Return (X, Y) of the center of cell containing provided text 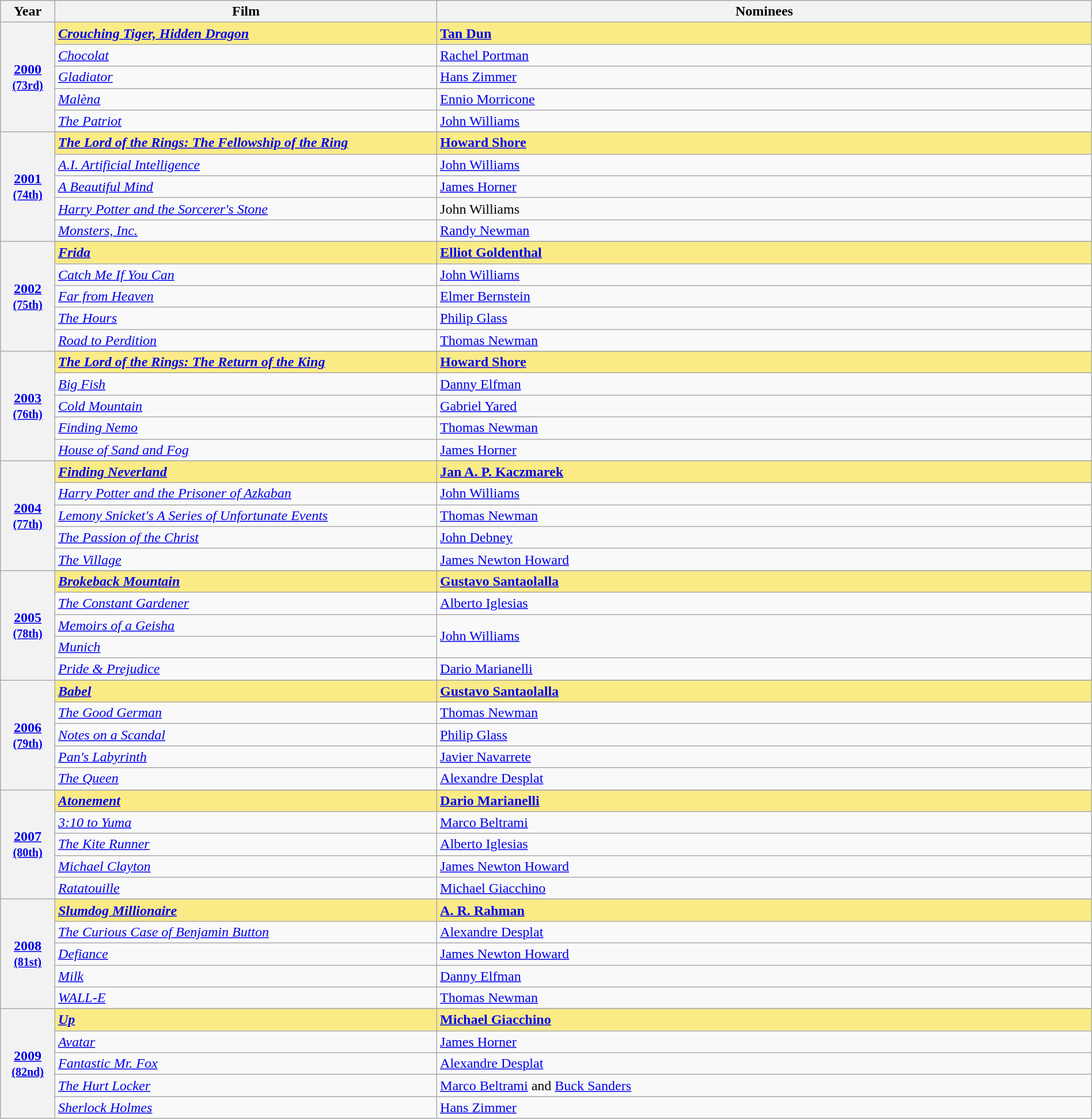
The Good German (245, 713)
Tan Dun (765, 33)
Ennio Morricone (765, 99)
The Passion of the Christ (245, 537)
Memoirs of a Geisha (245, 625)
Ratatouille (245, 888)
The Patriot (245, 121)
2008(81st) (28, 954)
2006(79th) (28, 735)
The Curious Case of Benjamin Button (245, 932)
Finding Nemo (245, 428)
Cold Mountain (245, 406)
Gabriel Yared (765, 406)
Michael Clayton (245, 866)
Brokeback Mountain (245, 581)
The Village (245, 559)
The Queen (245, 779)
House of Sand and Fog (245, 450)
Babel (245, 691)
Marco Beltrami and Buck Sanders (765, 1086)
The Hours (245, 318)
Jan A. P. Kaczmarek (765, 472)
Catch Me If You Can (245, 275)
3:10 to Yuma (245, 822)
2009(82nd) (28, 1064)
Finding Neverland (245, 472)
Crouching Tiger, Hidden Dragon (245, 33)
Rachel Portman (765, 55)
2005(78th) (28, 625)
Lemony Snicket's A Series of Unfortunate Events (245, 515)
John Debney (765, 537)
Monsters, Inc. (245, 230)
Avatar (245, 1042)
2007(80th) (28, 844)
2002(75th) (28, 296)
Defiance (245, 954)
WALL-E (245, 998)
Road to Perdition (245, 340)
Frida (245, 252)
Year (28, 12)
The Lord of the Rings: The Return of the King (245, 362)
Chocolat (245, 55)
Big Fish (245, 384)
Slumdog Millionaire (245, 910)
The Kite Runner (245, 844)
A. R. Rahman (765, 910)
Elliot Goldenthal (765, 252)
Up (245, 1020)
Pride & Prejudice (245, 669)
Nominees (765, 12)
Munich (245, 647)
Fantastic Mr. Fox (245, 1064)
Milk (245, 976)
Elmer Bernstein (765, 297)
2004(77th) (28, 515)
The Hurt Locker (245, 1086)
Gladiator (245, 77)
A Beautiful Mind (245, 187)
Randy Newman (765, 230)
Harry Potter and the Sorcerer's Stone (245, 208)
The Lord of the Rings: The Fellowship of the Ring (245, 143)
A.I. Artificial Intelligence (245, 165)
Javier Navarrete (765, 757)
Notes on a Scandal (245, 735)
Harry Potter and the Prisoner of Azkaban (245, 494)
2001(74th) (28, 187)
Pan's Labyrinth (245, 757)
Far from Heaven (245, 297)
Sherlock Holmes (245, 1107)
The Constant Gardener (245, 603)
Film (245, 12)
2003(76th) (28, 406)
2000(73rd) (28, 77)
Atonement (245, 801)
Marco Beltrami (765, 822)
Malèna (245, 99)
